Find where the given text appears and provide that cell's center as (X, Y) coordinate. 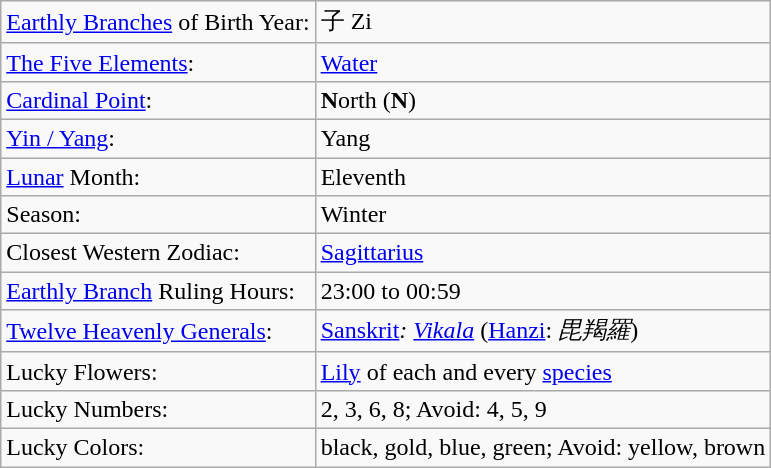
Water (543, 62)
The Five Elements: (158, 62)
Lucky Numbers: (158, 409)
Sanskrit: Vikala (Hanzi: 毘羯羅) (543, 332)
Closest Western Zodiac: (158, 253)
Lucky Flowers: (158, 371)
Yin / Yang: (158, 138)
2, 3, 6, 8; Avoid: 4, 5, 9 (543, 409)
Earthly Branches of Birth Year: (158, 22)
Twelve Heavenly Generals: (158, 332)
black, gold, blue, green; Avoid: yellow, brown (543, 447)
Earthly Branch Ruling Hours: (158, 291)
North (N) (543, 100)
Cardinal Point: (158, 100)
Season: (158, 215)
Winter (543, 215)
Yang (543, 138)
Lily of each and every species (543, 371)
Eleventh (543, 177)
Lunar Month: (158, 177)
子 Zi (543, 22)
Lucky Colors: (158, 447)
Sagittarius (543, 253)
23:00 to 00:59 (543, 291)
